Search for the cell housing the specified text and yield its (x, y) center coordinate. 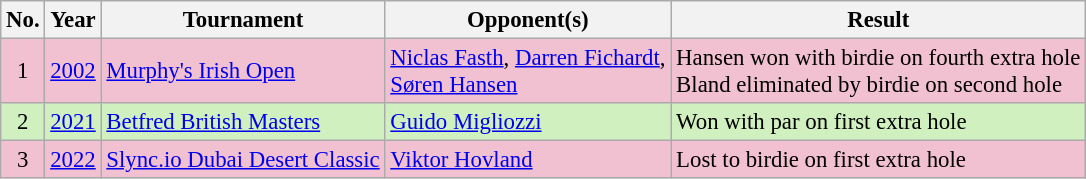
Viktor Hovland (528, 160)
Niclas Fasth, Darren Fichardt, Søren Hansen (528, 72)
2022 (73, 160)
Won with par on first extra hole (878, 122)
1 (23, 72)
2021 (73, 122)
3 (23, 160)
Hansen won with birdie on fourth extra holeBland eliminated by birdie on second hole (878, 72)
2002 (73, 72)
No. (23, 20)
Year (73, 20)
Lost to birdie on first extra hole (878, 160)
Result (878, 20)
Opponent(s) (528, 20)
Slync.io Dubai Desert Classic (243, 160)
2 (23, 122)
Murphy's Irish Open (243, 72)
Betfred British Masters (243, 122)
Tournament (243, 20)
Guido Migliozzi (528, 122)
